Determine the [x, y] coordinate at the center of the cell enclosing the given text.  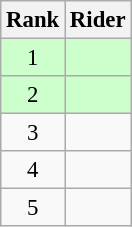
Rank [33, 20]
1 [33, 58]
2 [33, 95]
3 [33, 133]
5 [33, 208]
4 [33, 170]
Rider [98, 20]
